Identify which cell holds the provided text, then report its [X, Y] central coordinate. 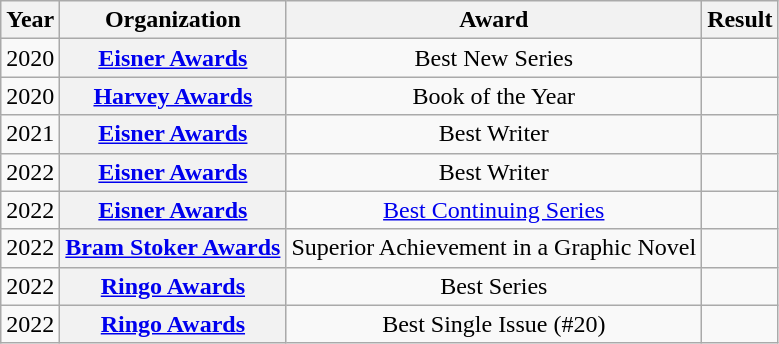
Best New Series [494, 58]
Book of the Year [494, 96]
Best Single Issue (#20) [494, 324]
Award [494, 20]
Bram Stoker Awards [173, 248]
Harvey Awards [173, 96]
Best Continuing Series [494, 210]
Superior Achievement in a Graphic Novel [494, 248]
Best Series [494, 286]
Result [740, 20]
Year [30, 20]
Organization [173, 20]
2021 [30, 134]
